Detect which cell encompasses the target text, then output its (X, Y) center coordinate. 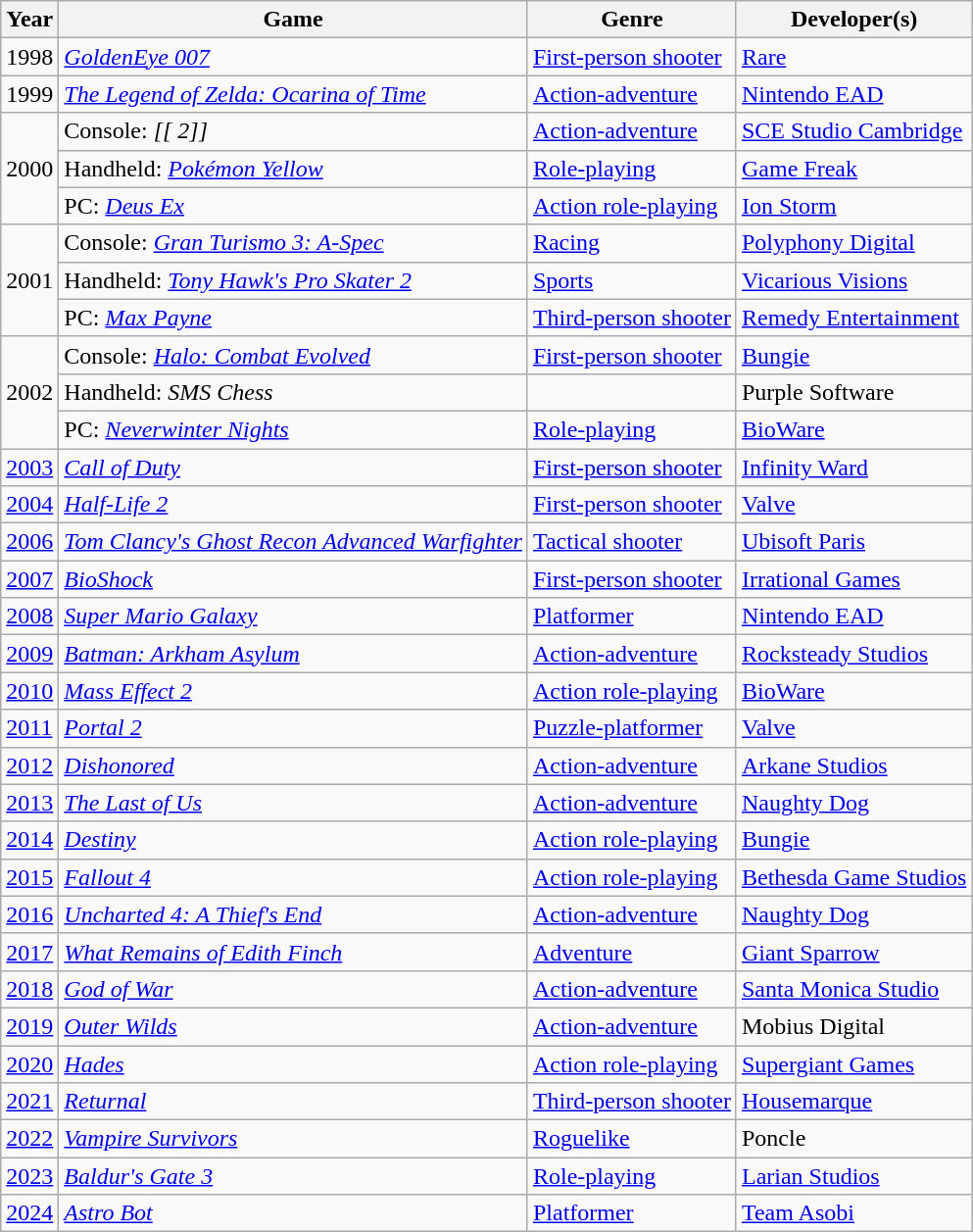
2020 (29, 1063)
PC: Max Payne (294, 318)
Racing (631, 243)
Batman: Arkham Asylum (294, 654)
Adventure (631, 952)
Handheld: SMS Chess (294, 392)
Year (29, 20)
2007 (29, 579)
2014 (29, 840)
2012 (29, 765)
Rocksteady Studios (853, 654)
Arkane Studios (853, 765)
2008 (29, 616)
Handheld: Tony Hawk's Pro Skater 2 (294, 280)
2003 (29, 468)
2017 (29, 952)
GoldenEye 007 (294, 57)
2013 (29, 803)
Returnal (294, 1102)
Fallout 4 (294, 877)
The Legend of Zelda: Ocarina of Time (294, 94)
Ubisoft Paris (853, 542)
Destiny (294, 840)
Baldur's Gate 3 (294, 1176)
Supergiant Games (853, 1063)
PC: Deus Ex (294, 206)
Mobius Digital (853, 1026)
SCE Studio Cambridge (853, 131)
Giant Sparrow (853, 952)
What Remains of Edith Finch (294, 952)
2015 (29, 877)
BioShock (294, 579)
Puzzle-platformer (631, 728)
2006 (29, 542)
2010 (29, 691)
Game (294, 20)
2002 (29, 392)
2004 (29, 505)
Housemarque (853, 1102)
Mass Effect 2 (294, 691)
2018 (29, 989)
2001 (29, 280)
2009 (29, 654)
Polyphony Digital (853, 243)
Santa Monica Studio (853, 989)
Console: [[ 2]] (294, 131)
2016 (29, 914)
Console: Gran Turismo 3: A-Spec (294, 243)
Team Asobi (853, 1213)
Larian Studios (853, 1176)
Half-Life 2 (294, 505)
Call of Duty (294, 468)
Hades (294, 1063)
Astro Bot (294, 1213)
Portal 2 (294, 728)
Handheld: Pokémon Yellow (294, 169)
2019 (29, 1026)
Uncharted 4: A Thief's End (294, 914)
Console: Halo: Combat Evolved (294, 355)
Dishonored (294, 765)
Vampire Survivors (294, 1139)
Developer(s) (853, 20)
Poncle (853, 1139)
2000 (29, 169)
Irrational Games (853, 579)
God of War (294, 989)
Game Freak (853, 169)
2011 (29, 728)
Tom Clancy's Ghost Recon Advanced Warfighter (294, 542)
Bethesda Game Studios (853, 877)
PC: Neverwinter Nights (294, 429)
Sports (631, 280)
Ion Storm (853, 206)
Roguelike (631, 1139)
Remedy Entertainment (853, 318)
2021 (29, 1102)
Vicarious Visions (853, 280)
Purple Software (853, 392)
Tactical shooter (631, 542)
The Last of Us (294, 803)
2022 (29, 1139)
Rare (853, 57)
1998 (29, 57)
Outer Wilds (294, 1026)
2023 (29, 1176)
Infinity Ward (853, 468)
Super Mario Galaxy (294, 616)
1999 (29, 94)
Genre (631, 20)
2024 (29, 1213)
